Output the [X, Y] coordinate of the center of the cell containing the given text.  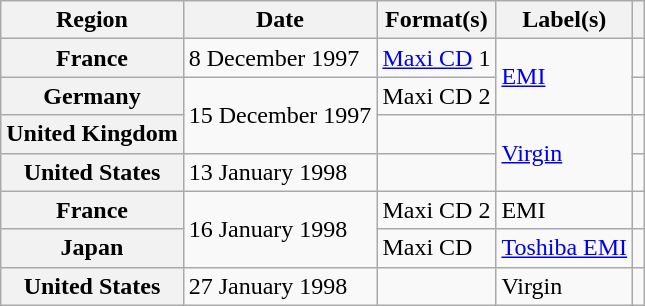
Date [280, 20]
Label(s) [564, 20]
Japan [92, 248]
8 December 1997 [280, 58]
Region [92, 20]
13 January 1998 [280, 172]
16 January 1998 [280, 229]
Format(s) [436, 20]
Toshiba EMI [564, 248]
Germany [92, 96]
15 December 1997 [280, 115]
United Kingdom [92, 134]
Maxi CD 1 [436, 58]
Maxi CD [436, 248]
27 January 1998 [280, 286]
